Detect which cell encompasses the target text, then output its [x, y] center coordinate. 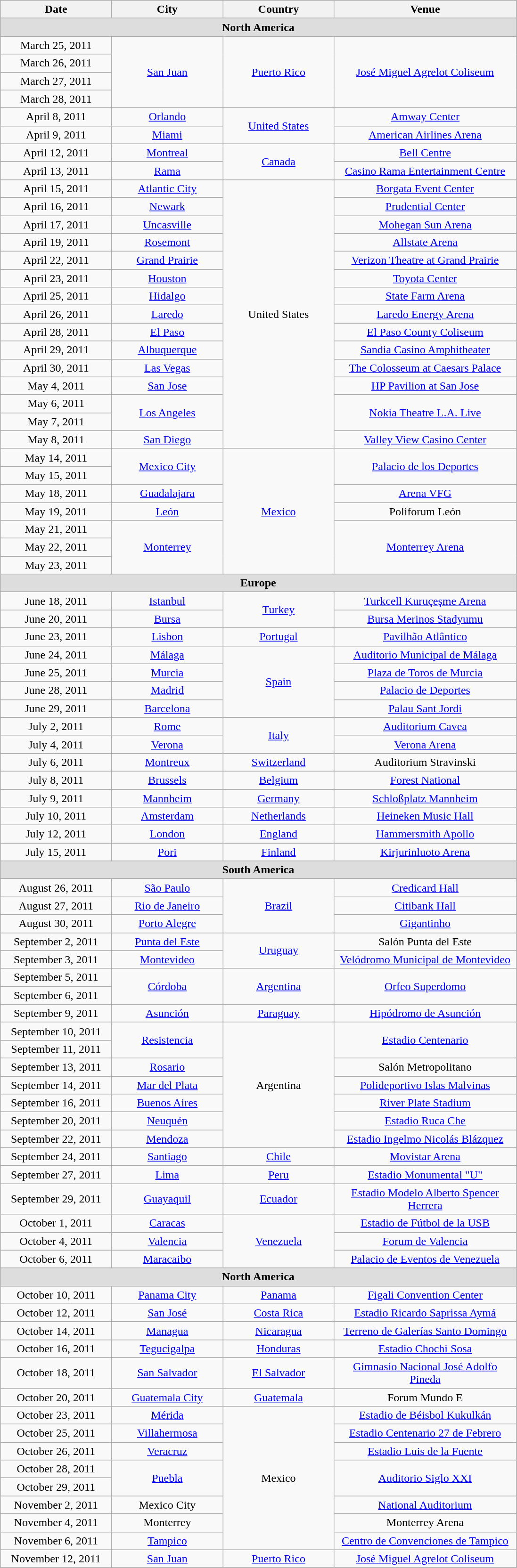
Panama [279, 1295]
Guatemala [279, 1397]
Heineken Music Hall [425, 816]
Hammersmith Apollo [425, 834]
Bell Centre [425, 153]
Citibank Hall [425, 906]
Turkcell Kuruçeşme Arena [425, 601]
Tegucigalpa [167, 1349]
HP Pavilion at San Jose [425, 386]
Toyota Center [425, 278]
Punta del Este [167, 942]
Porto Alegre [167, 924]
November 6, 2011 [56, 1541]
Forest National [425, 780]
Rosemont [167, 243]
Grand Prairie [167, 260]
June 29, 2011 [56, 708]
October 26, 2011 [56, 1451]
Villahermosa [167, 1433]
Guadalajara [167, 493]
England [279, 834]
Venezuela [279, 1241]
Orfeo Superdomo [425, 986]
San Salvador [167, 1373]
Terreno de Galerías Santo Domingo [425, 1331]
Caracas [167, 1223]
San José [167, 1313]
Pori [167, 852]
Canada [279, 162]
April 13, 2011 [56, 171]
San Diego [167, 439]
Forum de Valencia [425, 1241]
September 2, 2011 [56, 942]
Brussels [167, 780]
Palacio de Eventos de Venezuela [425, 1259]
May 18, 2011 [56, 493]
Palacio de Deportes [425, 691]
Borgata Event Center [425, 188]
September 16, 2011 [56, 1103]
October 23, 2011 [56, 1415]
June 18, 2011 [56, 601]
March 25, 2011 [56, 45]
Neuquén [167, 1121]
Switzerland [279, 762]
October 14, 2011 [56, 1331]
October 29, 2011 [56, 1487]
March 28, 2011 [56, 99]
Buenos Aires [167, 1103]
Amsterdam [167, 816]
October 20, 2011 [56, 1397]
Finland [279, 852]
May 15, 2011 [56, 475]
April 17, 2011 [56, 225]
Polideportivo Islas Malvinas [425, 1085]
June 28, 2011 [56, 691]
March 27, 2011 [56, 81]
Valencia [167, 1241]
Italy [279, 735]
May 23, 2011 [56, 565]
Bursa Merinos Stadyumu [425, 619]
Las Vegas [167, 368]
Miami [167, 135]
El Paso County Coliseum [425, 332]
April 29, 2011 [56, 350]
April 19, 2011 [56, 243]
Honduras [279, 1349]
October 18, 2011 [56, 1373]
Istanbul [167, 601]
London [167, 834]
Estadio Chochi Sosa [425, 1349]
Paraguay [279, 1013]
October 28, 2011 [56, 1469]
Palacio de los Deportes [425, 466]
Amway Center [425, 117]
Estadio Ingelmo Nicolás Blázquez [425, 1139]
Auditorium Stravinski [425, 762]
August 30, 2011 [56, 924]
State Farm Arena [425, 296]
Costa Rica [279, 1313]
Allstate Arena [425, 243]
Los Angeles [167, 413]
Verona Arena [425, 744]
Netherlands [279, 816]
El Salvador [279, 1373]
Chile [279, 1157]
Santiago [167, 1157]
Maracaibo [167, 1259]
Houston [167, 278]
September 14, 2011 [56, 1085]
Venue [425, 9]
April 23, 2011 [56, 278]
Gimnasio Nacional José Adolfo Pineda [425, 1373]
Kirjurinluoto Arena [425, 852]
July 15, 2011 [56, 852]
June 20, 2011 [56, 619]
Credicard Hall [425, 888]
The Colosseum at Caesars Palace [425, 368]
Montreal [167, 153]
April 25, 2011 [56, 296]
San Jose [167, 386]
Valley View Casino Center [425, 439]
Málaga [167, 655]
Poliforum León [425, 511]
Ecuador [279, 1199]
September 5, 2011 [56, 977]
Guatemala City [167, 1397]
Germany [279, 798]
Puebla [167, 1478]
Estadio de Béisbol Kukulkán [425, 1415]
March 26, 2011 [56, 63]
April 9, 2011 [56, 135]
October 16, 2011 [56, 1349]
Veracruz [167, 1451]
May 7, 2011 [56, 422]
May 19, 2011 [56, 511]
Atlantic City [167, 188]
Hidalgo [167, 296]
Estadio Centenario [425, 1040]
León [167, 511]
July 2, 2011 [56, 726]
Casino Rama Entertainment Centre [425, 171]
Movistar Arena [425, 1157]
September 10, 2011 [56, 1031]
May 21, 2011 [56, 529]
May 4, 2011 [56, 386]
Mohegan Sun Arena [425, 225]
Prudential Center [425, 206]
Peru [279, 1175]
September 9, 2011 [56, 1013]
April 16, 2011 [56, 206]
October 12, 2011 [56, 1313]
Barcelona [167, 708]
Tampico [167, 1541]
May 14, 2011 [56, 457]
Salón Punta del Este [425, 942]
River Plate Stadium [425, 1103]
Rome [167, 726]
Europe [258, 583]
Rio de Janeiro [167, 906]
City [167, 9]
July 9, 2011 [56, 798]
August 26, 2011 [56, 888]
Verona [167, 744]
Laredo [167, 314]
Estadio Modelo Alberto Spencer Herrera [425, 1199]
Country [279, 9]
November 2, 2011 [56, 1505]
September 11, 2011 [56, 1049]
Estadio Luis de la Fuente [425, 1451]
April 15, 2011 [56, 188]
July 10, 2011 [56, 816]
Uncasville [167, 225]
Auditorio Municipal de Málaga [425, 655]
Rama [167, 171]
Palau Sant Jordi [425, 708]
September 29, 2011 [56, 1199]
Lima [167, 1175]
São Paulo [167, 888]
Mannheim [167, 798]
October 1, 2011 [56, 1223]
September 13, 2011 [56, 1067]
July 8, 2011 [56, 780]
Nokia Theatre L.A. Live [425, 413]
Brazil [279, 906]
Córdoba [167, 986]
Salón Metropolitano [425, 1067]
Turkey [279, 610]
Mendoza [167, 1139]
Centro de Convenciones de Tampico [425, 1541]
Asunción [167, 1013]
Estadio de Fútbol de la USB [425, 1223]
April 26, 2011 [56, 314]
November 4, 2011 [56, 1523]
October 6, 2011 [56, 1259]
Managua [167, 1331]
Estadio Monumental "U" [425, 1175]
June 25, 2011 [56, 673]
American Airlines Arena [425, 135]
September 6, 2011 [56, 995]
Estadio Ruca Che [425, 1121]
Montreux [167, 762]
May 22, 2011 [56, 547]
Mérida [167, 1415]
September 27, 2011 [56, 1175]
April 12, 2011 [56, 153]
Rosario [167, 1067]
National Auditorium [425, 1505]
Hipódromo de Asunción [425, 1013]
Madrid [167, 691]
October 4, 2011 [56, 1241]
Velódromo Municipal de Montevideo [425, 959]
June 24, 2011 [56, 655]
Gigantinho [425, 924]
May 6, 2011 [56, 404]
July 12, 2011 [56, 834]
Verizon Theatre at Grand Prairie [425, 260]
September 3, 2011 [56, 959]
June 23, 2011 [56, 637]
October 25, 2011 [56, 1433]
May 8, 2011 [56, 439]
September 22, 2011 [56, 1139]
Murcia [167, 673]
Laredo Energy Arena [425, 314]
El Paso [167, 332]
Belgium [279, 780]
Orlando [167, 117]
Panama City [167, 1295]
April 22, 2011 [56, 260]
Nicaragua [279, 1331]
July 6, 2011 [56, 762]
September 20, 2011 [56, 1121]
April 28, 2011 [56, 332]
Plaza de Toros de Murcia [425, 673]
Newark [167, 206]
August 27, 2011 [56, 906]
Bursa [167, 619]
Date [56, 9]
July 4, 2011 [56, 744]
Pavilhão Atlântico [425, 637]
Uruguay [279, 951]
South America [258, 870]
Guayaquil [167, 1199]
Albuquerque [167, 350]
Spain [279, 682]
Mar del Plata [167, 1085]
Sandia Casino Amphitheater [425, 350]
October 10, 2011 [56, 1295]
Forum Mundo E [425, 1397]
Portugal [279, 637]
April 8, 2011 [56, 117]
Schloßplatz Mannheim [425, 798]
Auditorio Siglo XXI [425, 1478]
Resistencia [167, 1040]
Arena VFG [425, 493]
Montevideo [167, 959]
November 12, 2011 [56, 1559]
Estadio Ricardo Saprissa Aymá [425, 1313]
Auditorium Cavea [425, 726]
Lisbon [167, 637]
Figali Convention Center [425, 1295]
April 30, 2011 [56, 368]
September 24, 2011 [56, 1157]
Estadio Centenario 27 de Febrero [425, 1433]
